Return the [x, y] coordinate for the center point of the cell that contains the specified text.  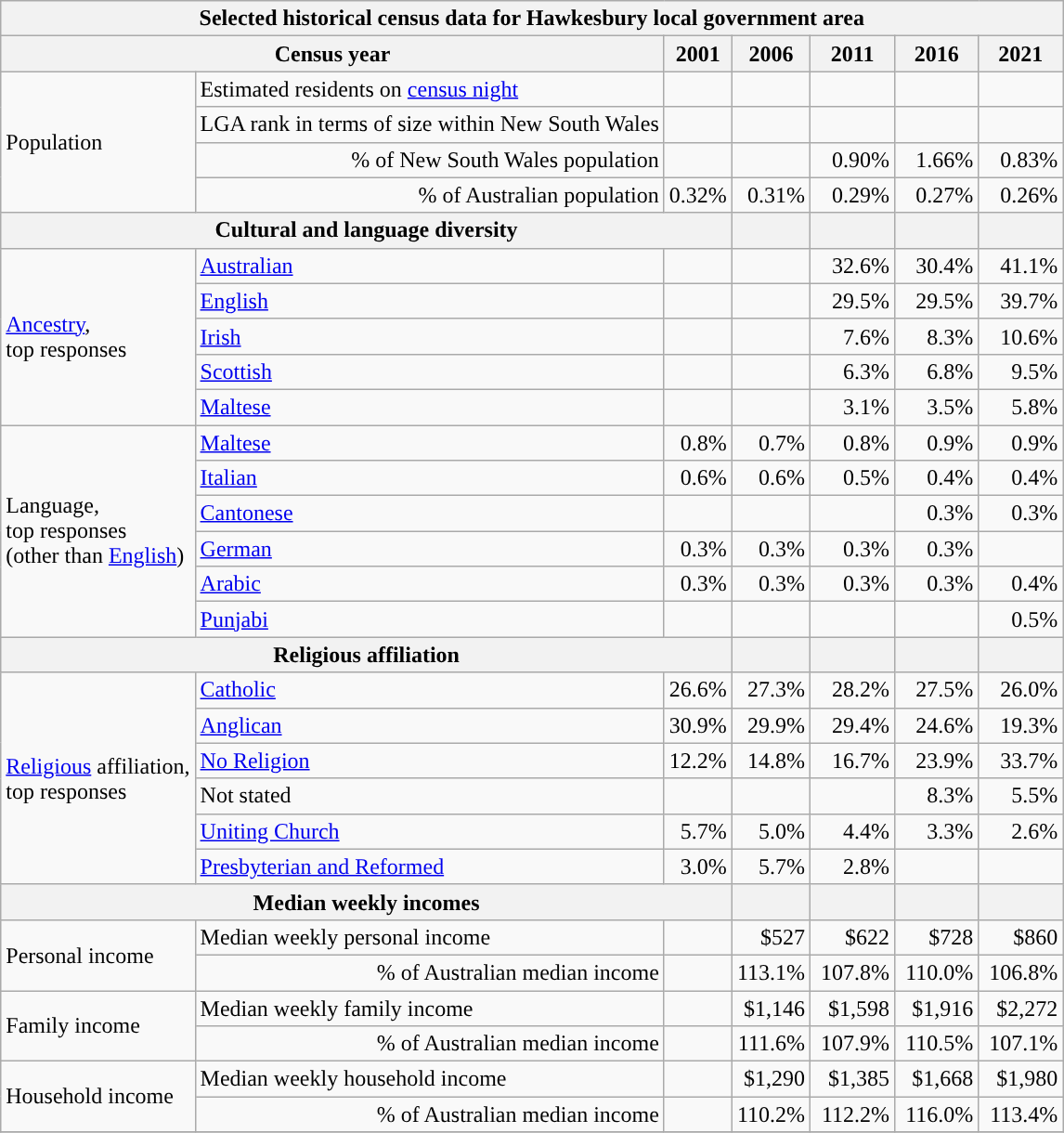
LGA rank in terms of size within New South Wales [429, 124]
0.27% [937, 195]
$2,272 [1021, 1008]
Cantonese [429, 514]
30.4% [937, 266]
2011 [852, 54]
113.4% [1021, 1114]
111.6% [771, 1044]
$1,290 [771, 1079]
1.66% [937, 160]
28.2% [852, 690]
$1,598 [852, 1008]
German [429, 549]
$1,146 [771, 1008]
107.1% [1021, 1044]
23.9% [937, 761]
Presbyterian and Reformed [429, 866]
2016 [937, 54]
4.4% [852, 831]
0.31% [771, 195]
Scottish [429, 371]
Australian [429, 266]
6.3% [852, 371]
7.6% [852, 336]
107.9% [852, 1044]
106.8% [1021, 972]
$728 [937, 937]
Median weekly family income [429, 1008]
Personal income [98, 955]
Not stated [429, 796]
19.3% [1021, 725]
Italian [429, 478]
0.29% [852, 195]
39.7% [1021, 301]
30.9% [698, 725]
Median weekly household income [429, 1079]
5.8% [1021, 407]
2021 [1021, 54]
English [429, 301]
Census year [332, 54]
Uniting Church [429, 831]
Language,top responses(other than English) [98, 531]
24.6% [937, 725]
14.8% [771, 761]
Median weekly incomes [367, 902]
3.0% [698, 866]
9.5% [1021, 371]
$622 [852, 937]
113.1% [771, 972]
112.2% [852, 1114]
3.5% [937, 407]
2.8% [852, 866]
41.1% [1021, 266]
16.7% [852, 761]
Household income [98, 1097]
Religious affiliation,top responses [98, 778]
2006 [771, 54]
116.0% [937, 1114]
Catholic [429, 690]
0.7% [771, 443]
Anglican [429, 725]
Median weekly personal income [429, 937]
Ancestry,top responses [98, 336]
27.3% [771, 690]
0.90% [852, 160]
12.2% [698, 761]
Religious affiliation [367, 655]
Arabic [429, 584]
Cultural and language diversity [367, 230]
$1,980 [1021, 1079]
33.7% [1021, 761]
110.2% [771, 1114]
32.6% [852, 266]
Selected historical census data for Hawkesbury local government area [532, 19]
6.8% [937, 371]
2.6% [1021, 831]
5.0% [771, 831]
10.6% [1021, 336]
No Religion [429, 761]
$1,668 [937, 1079]
$860 [1021, 937]
3.1% [852, 407]
110.0% [937, 972]
5.5% [1021, 796]
0.83% [1021, 160]
110.5% [937, 1044]
% of New South Wales population [429, 160]
0.26% [1021, 195]
$527 [771, 937]
% of Australian population [429, 195]
29.9% [771, 725]
0.32% [698, 195]
$1,385 [852, 1079]
107.8% [852, 972]
Estimated residents on census night [429, 89]
Irish [429, 336]
Family income [98, 1025]
Population [98, 142]
26.0% [1021, 690]
$1,916 [937, 1008]
29.4% [852, 725]
Punjabi [429, 619]
2001 [698, 54]
27.5% [937, 690]
3.3% [937, 831]
26.6% [698, 690]
